For the text-containing cell, return its midpoint in [X, Y] coordinate format. 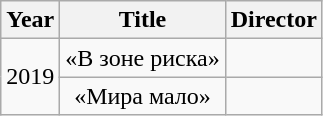
«В зоне риска» [142, 58]
Title [142, 20]
«Мира мало» [142, 96]
Director [274, 20]
Year [30, 20]
2019 [30, 77]
